Locate the cell with the specified text and output its [X, Y] center coordinate. 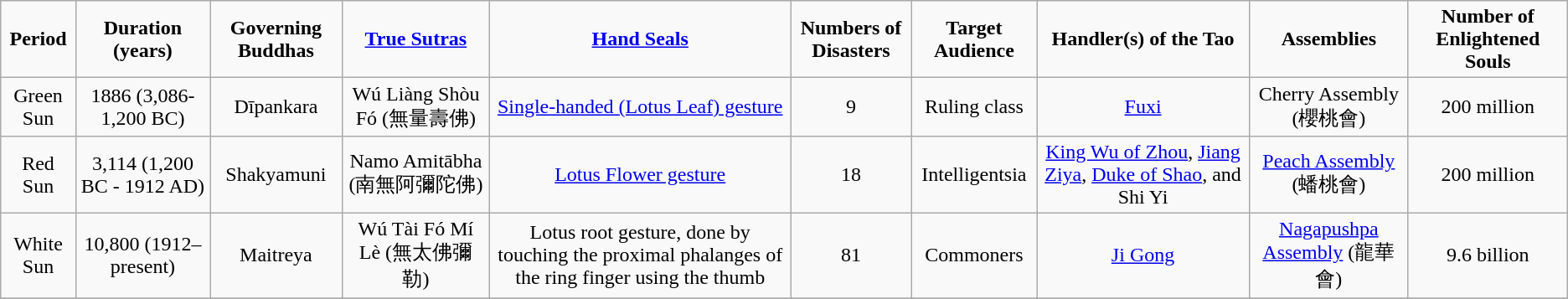
Nagapushpa Assembly (龍華會) [1328, 255]
Commoners [973, 255]
Ji Gong [1143, 255]
Fuxi [1143, 107]
9 [851, 107]
9.6 billion [1488, 255]
King Wu of Zhou, Jiang Ziya, Duke of Shao, and Shi Yi [1143, 174]
Hand Seals [640, 39]
Governing Buddhas [276, 39]
True Sutras [415, 39]
Intelligentsia [973, 174]
Target Audience [973, 39]
Wú Liàng Shòu Fó (無量壽佛) [415, 107]
Assemblies [1328, 39]
Duration (years) [142, 39]
Period [39, 39]
18 [851, 174]
Green Sun [39, 107]
1886 (3,086-1,200 BC) [142, 107]
Single-handed (Lotus Leaf) gesture [640, 107]
Handler(s) of the Tao [1143, 39]
Maitreya [276, 255]
81 [851, 255]
White Sun [39, 255]
Numbers of Disasters [851, 39]
Number of Enlightened Souls [1488, 39]
3,114 (1,200 BC - 1912 AD) [142, 174]
Wú Tài Fó Mí Lè (無太佛彌勒) [415, 255]
Red Sun [39, 174]
10,800 (1912–present) [142, 255]
Lotus Flower gesture [640, 174]
Ruling class [973, 107]
Shakyamuni [276, 174]
Namo Amitābha (南無阿彌陀佛) [415, 174]
Dīpankara [276, 107]
Lotus root gesture, done by touching the proximal phalanges of the ring finger using the thumb [640, 255]
Cherry Assembly (櫻桃會) [1328, 107]
Peach Assembly (蟠桃會) [1328, 174]
